Determine the (X, Y) coordinate at the center of the cell enclosing the given text.  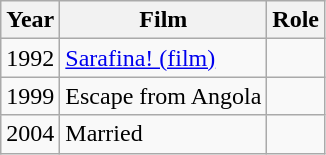
Film (164, 20)
Escape from Angola (164, 96)
Married (164, 134)
2004 (30, 134)
Sarafina! (film) (164, 58)
Year (30, 20)
Role (296, 20)
1999 (30, 96)
1992 (30, 58)
